Search for the cell housing the specified text and yield its [x, y] center coordinate. 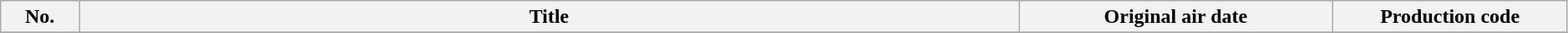
Title [550, 17]
Production code [1450, 17]
Original air date [1176, 17]
No. [40, 17]
